Extract the [X, Y] coordinate from the center of the cell holding the provided text.  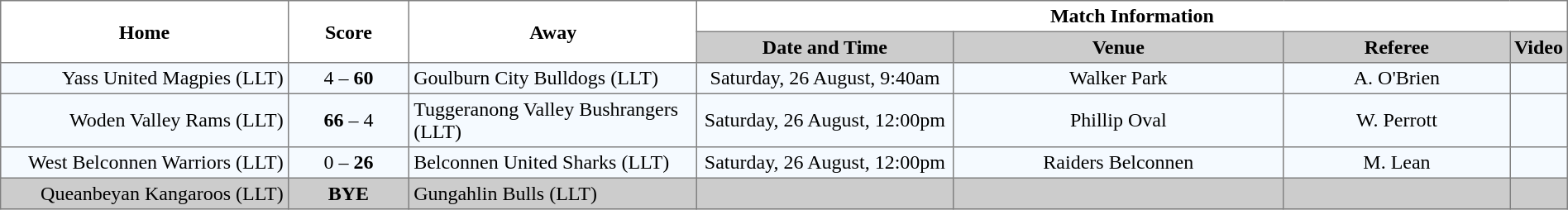
Goulburn City Bulldogs (LLT) [553, 79]
4 – 60 [349, 79]
BYE [349, 193]
Score [349, 31]
Referee [1396, 47]
Phillip Oval [1118, 120]
M. Lean [1396, 163]
Gungahlin Bulls (LLT) [553, 193]
Video [1539, 47]
Date and Time [825, 47]
Saturday, 26 August, 9:40am [825, 79]
Away [553, 31]
W. Perrott [1396, 120]
Walker Park [1118, 79]
Yass United Magpies (LLT) [144, 79]
66 – 4 [349, 120]
Tuggeranong Valley Bushrangers (LLT) [553, 120]
Belconnen United Sharks (LLT) [553, 163]
Queanbeyan Kangaroos (LLT) [144, 193]
A. O'Brien [1396, 79]
Raiders Belconnen [1118, 163]
Woden Valley Rams (LLT) [144, 120]
Match Information [1133, 17]
Home [144, 31]
0 – 26 [349, 163]
West Belconnen Warriors (LLT) [144, 163]
Venue [1118, 47]
